Detect which cell encompasses the target text, then output its (X, Y) center coordinate. 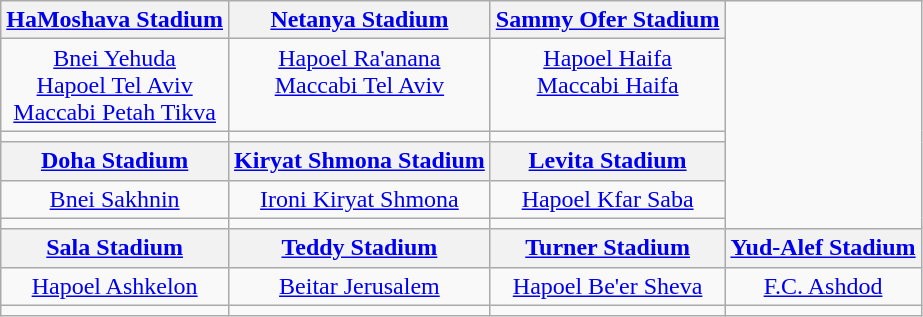
Hapoel Be'er Sheva (608, 286)
Sala Stadium (115, 248)
HaMoshava Stadium (115, 20)
Bnei Sakhnin (115, 199)
Hapoel Ashkelon (115, 286)
Teddy Stadium (360, 248)
Hapoel Ra'anana Maccabi Tel Aviv (360, 85)
Doha Stadium (115, 161)
F.C. Ashdod (823, 286)
Bnei Yehuda Hapoel Tel Aviv Maccabi Petah Tikva (115, 85)
Yud-Alef Stadium (823, 248)
Hapoel Kfar Saba (608, 199)
Ironi Kiryat Shmona (360, 199)
Turner Stadium (608, 248)
Sammy Ofer Stadium (608, 20)
Beitar Jerusalem (360, 286)
Levita Stadium (608, 161)
Netanya Stadium (360, 20)
Hapoel Haifa Maccabi Haifa (608, 85)
Kiryat Shmona Stadium (360, 161)
